Identify which cell holds the provided text, then report its [x, y] central coordinate. 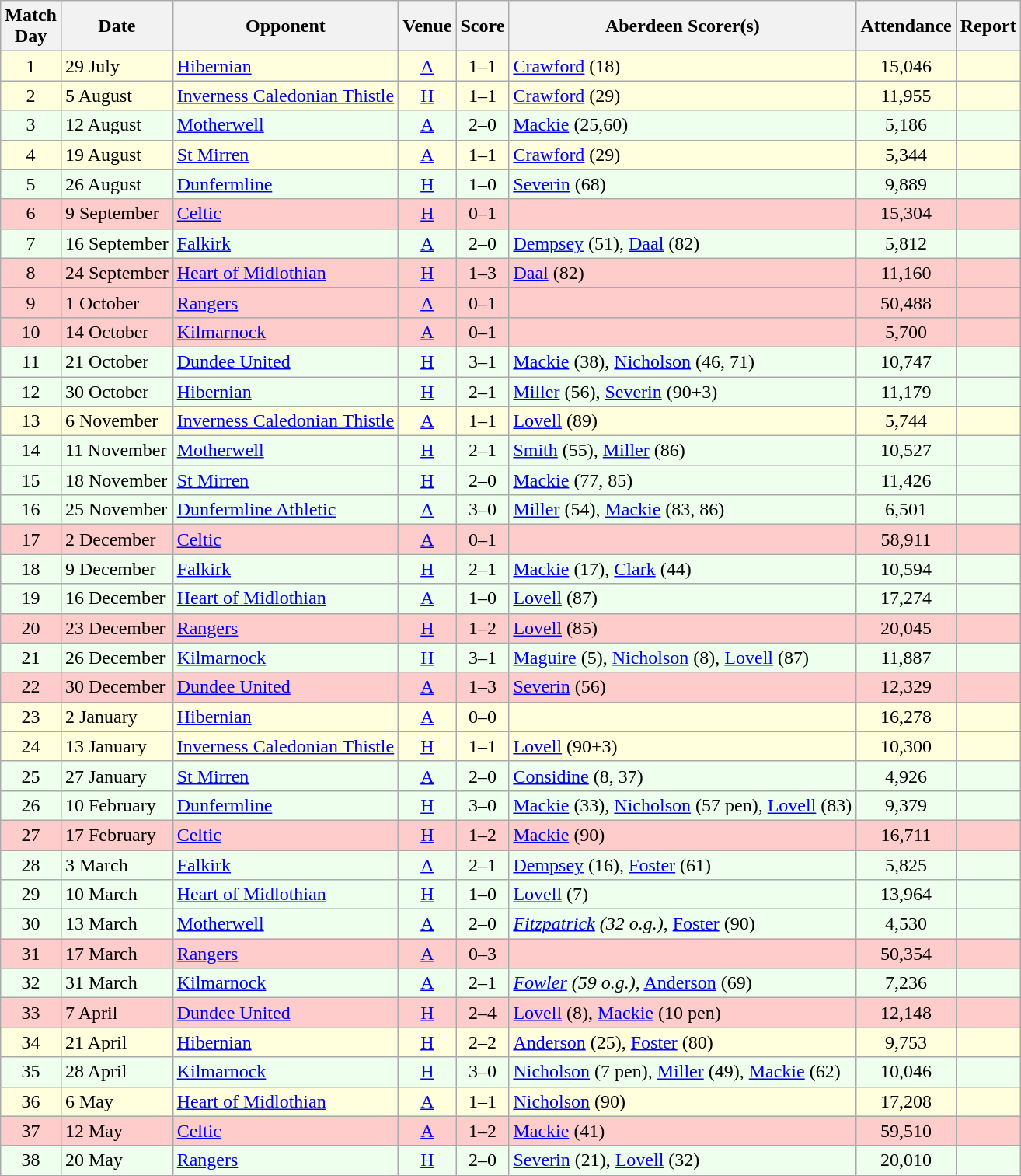
Attendance [906, 26]
29 [31, 895]
9 [31, 302]
16 December [117, 598]
24 [31, 746]
Lovell (8), Mackie (10 pen) [682, 1013]
11 November [117, 451]
6,501 [906, 510]
Date [117, 26]
Considine (8, 37) [682, 776]
6 November [117, 421]
3 [31, 125]
Mackie (90) [682, 835]
17 February [117, 835]
18 November [117, 480]
22 [31, 687]
37 [31, 1131]
7,236 [906, 983]
13 January [117, 746]
16,711 [906, 835]
Severin (21), Lovell (32) [682, 1160]
20,010 [906, 1160]
Daal (82) [682, 273]
10 [31, 332]
12 August [117, 125]
35 [31, 1072]
14 October [117, 332]
16 September [117, 243]
17,208 [906, 1101]
21 October [117, 361]
Lovell (87) [682, 598]
58,911 [906, 539]
14 [31, 451]
5,700 [906, 332]
38 [31, 1160]
11,179 [906, 391]
9,379 [906, 805]
59,510 [906, 1131]
20 May [117, 1160]
31 March [117, 983]
Mackie (38), Nicholson (46, 71) [682, 361]
11,887 [906, 658]
34 [31, 1042]
29 July [117, 66]
10 February [117, 805]
12,329 [906, 687]
15,046 [906, 66]
Anderson (25), Foster (80) [682, 1042]
16 [31, 510]
4,530 [906, 924]
17 [31, 539]
20,045 [906, 628]
30 December [117, 687]
Mackie (25,60) [682, 125]
12,148 [906, 1013]
0–3 [483, 954]
Mackie (17), Clark (44) [682, 569]
4,926 [906, 776]
9 December [117, 569]
6 May [117, 1101]
4 [31, 155]
32 [31, 983]
9,753 [906, 1042]
5,744 [906, 421]
30 [31, 924]
5,825 [906, 865]
12 [31, 391]
0–0 [483, 717]
Lovell (7) [682, 895]
Severin (68) [682, 184]
Venue [427, 26]
26 August [117, 184]
5,812 [906, 243]
25 [31, 776]
10,300 [906, 746]
10,594 [906, 569]
15 [31, 480]
25 November [117, 510]
36 [31, 1101]
31 [31, 954]
10,747 [906, 361]
Opponent [286, 26]
33 [31, 1013]
3 March [117, 865]
Maguire (5), Nicholson (8), Lovell (87) [682, 658]
26 [31, 805]
8 [31, 273]
Lovell (85) [682, 628]
26 December [117, 658]
Crawford (18) [682, 66]
1 October [117, 302]
5 [31, 184]
2–4 [483, 1013]
11 [31, 361]
23 December [117, 628]
9,889 [906, 184]
50,354 [906, 954]
2–2 [483, 1042]
Smith (55), Miller (86) [682, 451]
16,278 [906, 717]
11,955 [906, 96]
21 [31, 658]
19 August [117, 155]
28 April [117, 1072]
7 April [117, 1013]
10,527 [906, 451]
5 August [117, 96]
Mackie (77, 85) [682, 480]
11,426 [906, 480]
17 March [117, 954]
21 April [117, 1042]
13,964 [906, 895]
Lovell (89) [682, 421]
6 [31, 214]
23 [31, 717]
9 September [117, 214]
12 May [117, 1131]
50,488 [906, 302]
Dempsey (16), Foster (61) [682, 865]
15,304 [906, 214]
Dempsey (51), Daal (82) [682, 243]
Mackie (33), Nicholson (57 pen), Lovell (83) [682, 805]
11,160 [906, 273]
13 March [117, 924]
Miller (56), Severin (90+3) [682, 391]
24 September [117, 273]
7 [31, 243]
20 [31, 628]
Dunfermline Athletic [286, 510]
13 [31, 421]
Match Day [31, 26]
2 December [117, 539]
1 [31, 66]
5,344 [906, 155]
Nicholson (90) [682, 1101]
Fowler (59 o.g.), Anderson (69) [682, 983]
5,186 [906, 125]
19 [31, 598]
2 January [117, 717]
2 [31, 96]
Mackie (41) [682, 1131]
28 [31, 865]
27 [31, 835]
Nicholson (7 pen), Miller (49), Mackie (62) [682, 1072]
Aberdeen Scorer(s) [682, 26]
Miller (54), Mackie (83, 86) [682, 510]
Lovell (90+3) [682, 746]
17,274 [906, 598]
Report [988, 26]
10 March [117, 895]
Severin (56) [682, 687]
10,046 [906, 1072]
Fitzpatrick (32 o.g.), Foster (90) [682, 924]
Score [483, 26]
18 [31, 569]
27 January [117, 776]
30 October [117, 391]
